Provide the [x, y] coordinate of the cell's center where the given text is located.  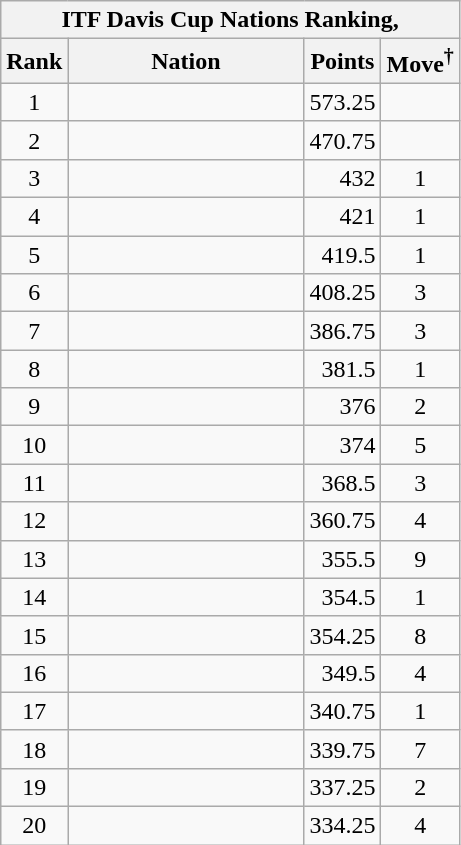
376 [342, 407]
354.5 [342, 597]
419.5 [342, 255]
368.5 [342, 483]
354.25 [342, 635]
ITF Davis Cup Nations Ranking, [230, 20]
408.25 [342, 293]
421 [342, 217]
Nation [186, 62]
20 [34, 826]
13 [34, 559]
11 [34, 483]
Points [342, 62]
381.5 [342, 369]
339.75 [342, 749]
16 [34, 673]
337.25 [342, 787]
374 [342, 445]
386.75 [342, 331]
573.25 [342, 102]
Move† [420, 62]
334.25 [342, 826]
340.75 [342, 711]
15 [34, 635]
432 [342, 178]
349.5 [342, 673]
10 [34, 445]
12 [34, 521]
19 [34, 787]
470.75 [342, 140]
355.5 [342, 559]
6 [34, 293]
Rank [34, 62]
360.75 [342, 521]
17 [34, 711]
14 [34, 597]
18 [34, 749]
